Determine the (X, Y) coordinate at the center of the cell enclosing the given text.  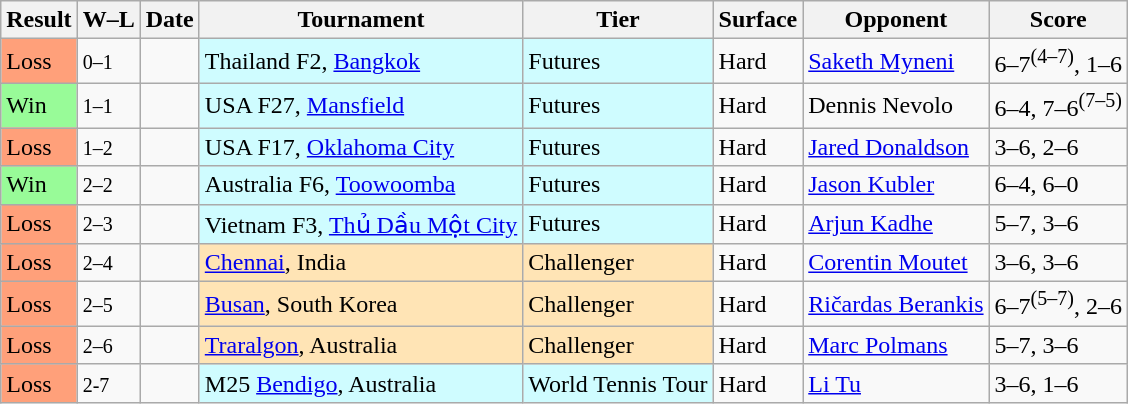
Tier (618, 20)
Jason Kubler (896, 185)
Marc Polmans (896, 345)
World Tennis Tour (618, 383)
1–2 (108, 147)
USA F17, Oklahoma City (361, 147)
3–6, 3–6 (1058, 263)
Dennis Nevolo (896, 106)
Vietnam F3, Thủ Dầu Một City (361, 224)
Surface (758, 20)
1–1 (108, 106)
Arjun Kadhe (896, 224)
2–3 (108, 224)
Saketh Myneni (896, 62)
2–6 (108, 345)
3–6, 1–6 (1058, 383)
Traralgon, Australia (361, 345)
Australia F6, Toowoomba (361, 185)
Result (39, 20)
Jared Donaldson (896, 147)
USA F27, Mansfield (361, 106)
2–4 (108, 263)
W–L (108, 20)
Ričardas Berankis (896, 304)
6–4, 6–0 (1058, 185)
Chennai, India (361, 263)
Thailand F2, Bangkok (361, 62)
6–7(4–7), 1–6 (1058, 62)
Date (170, 20)
3–6, 2–6 (1058, 147)
M25 Bendigo, Australia (361, 383)
Li Tu (896, 383)
2–5 (108, 304)
Tournament (361, 20)
Corentin Moutet (896, 263)
Busan, South Korea (361, 304)
Score (1058, 20)
Opponent (896, 20)
2–2 (108, 185)
6–7(5–7), 2–6 (1058, 304)
0–1 (108, 62)
2-7 (108, 383)
6–4, 7–6(7–5) (1058, 106)
